Identify which cell holds the provided text, then report its (x, y) central coordinate. 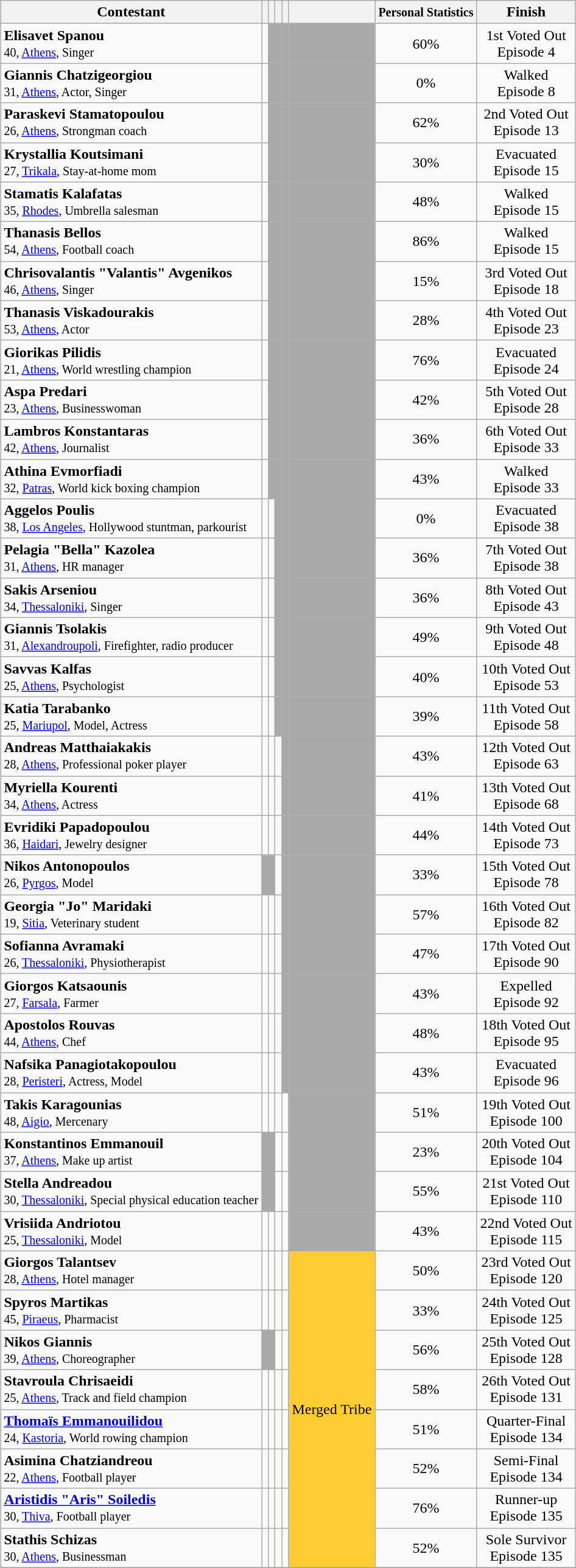
15% (426, 281)
21st Voted OutEpisode 110 (526, 1191)
60% (426, 44)
26th Voted OutEpisode 131 (526, 1390)
Nikos Giannis39, Athens, Choreographer (132, 1350)
Stavroula Chrisaeidi25, Athens, Track and field champion (132, 1390)
Giorgos Talantsev28, Athens, Hotel manager (132, 1270)
Nikos Antonopoulos26, Pyrgos, Model (132, 875)
Stamatis Kalafatas35, Rhodes, Umbrella salesman (132, 202)
Andreas Matthaiakakis28, Athens, Professional poker player (132, 756)
49% (426, 638)
Sofianna Avramaki26, Thessaloniki, Physiotherapist (132, 954)
Thanasis Viskadourakis53, Athens, Actor (132, 320)
7th Voted OutEpisode 38 (526, 559)
Konstantinos Emmanouil37, Athens, Make up artist (132, 1152)
Spyros Martikas45, Piraeus, Pharmacist (132, 1311)
5th Voted OutEpisode 28 (526, 399)
Lambros Konstantaras42, Athens, Journalist (132, 439)
12th Voted OutEpisode 63 (526, 756)
Katia Tarabanko 25, Mariupol, Model, Actress (132, 717)
15th Voted OutEpisode 78 (526, 875)
10th Voted OutEpisode 53 (526, 677)
Sakis Arseniou34, Thessaloniki, Singer (132, 598)
23rd Voted OutEpisode 120 (526, 1270)
42% (426, 399)
40% (426, 677)
11th Voted OutEpisode 58 (526, 717)
18th Voted OutEpisode 95 (526, 1033)
Aggelos Poulis38, Los Angeles, Hollywood stuntman, parkourist (132, 518)
25th Voted OutEpisode 128 (526, 1350)
62% (426, 123)
Chrisovalantis "Valantis" Avgenikos46, Athens, Singer (132, 281)
8th Voted OutEpisode 43 (526, 598)
2nd Voted OutEpisode 13 (526, 123)
Apostolos Rouvas44, Athens, Chef (132, 1033)
56% (426, 1350)
39% (426, 717)
22nd Voted OutEpisode 115 (526, 1232)
41% (426, 796)
Georgia "Jo" Maridaki19, Sitia, Veterinary student (132, 914)
Elisavet Spanou40, Athens, Singer (132, 44)
14th Voted OutEpisode 73 (526, 835)
20th Voted OutEpisode 104 (526, 1152)
Personal Statistics (426, 12)
4th Voted OutEpisode 23 (526, 320)
Savvas Kalfas25, Athens, Psychologist (132, 677)
50% (426, 1270)
WalkedEpisode 8 (526, 83)
23% (426, 1152)
19th Voted OutEpisode 100 (526, 1112)
EvacuatedEpisode 96 (526, 1072)
Thanasis Bellos54, Athens, Football coach (132, 241)
6th Voted OutEpisode 33 (526, 439)
Takis Karagounias48, Aigio, Mercenary (132, 1112)
Nafsika Panagiotakopoulou28, Peristeri, Actress, Model (132, 1072)
Giorgos Katsaounis27, Farsala, Farmer (132, 993)
1st Voted OutEpisode 4 (526, 44)
Myriella Kourenti34, Athens, Actress (132, 796)
Aspa Predari23, Athens, Businesswoman (132, 399)
Contestant (132, 12)
Finish (526, 12)
Quarter-FinalEpisode 134 (526, 1429)
Stathis Schizas30, Athens, Businessman (132, 1548)
EvacuatedEpisode 15 (526, 162)
Expelled Episode 92 (526, 993)
Asimina Chatziandreou22, Athens, Football player (132, 1469)
Vrisiida Andriotou25, Thessaloniki, Model (132, 1232)
24th Voted OutEpisode 125 (526, 1311)
Thomaïs Emmanouilidou24, Kastoria, World rowing champion (132, 1429)
Sole SurvivorEpisode 135 (526, 1548)
28% (426, 320)
47% (426, 954)
17th Voted OutEpisode 90 (526, 954)
Krystallia Koutsimani27, Trikala, Stay-at-home mom (132, 162)
13th Voted OutEpisode 68 (526, 796)
Pelagia "Bella" Kazolea31, Athens, HR manager (132, 559)
86% (426, 241)
9th Voted OutEpisode 48 (526, 638)
Giorikas Pilidis21, Athens, World wrestling champion (132, 360)
Runner-up Episode 135 (526, 1508)
Stella Andreadou30, Thessaloniki, Special physical education teacher (132, 1191)
57% (426, 914)
16th Voted OutEpisode 82 (526, 914)
Giannis Tsolakis31, Alexandroupoli, Firefighter, radio producer (132, 638)
Evridiki Papadopoulou36, Haidari, Jewelry designer (132, 835)
EvacuatedEpisode 38 (526, 518)
3rd Voted OutEpisode 18 (526, 281)
Aristidis "Aris" Soiledis30, Thiva, Football player (132, 1508)
Paraskevi Stamatopoulou26, Athens, Strongman coach (132, 123)
55% (426, 1191)
WalkedEpisode 33 (526, 478)
30% (426, 162)
Giannis Chatzigeorgiou31, Athens, Actor, Singer (132, 83)
EvacuatedEpisode 24 (526, 360)
Merged Tribe (332, 1409)
Semi-FinalEpisode 134 (526, 1469)
Athina Evmorfiadi32, Patras, World kick boxing champion (132, 478)
44% (426, 835)
58% (426, 1390)
